Pinpoint the cell where the given text exists, returning its [X, Y] midpoint coordinate. 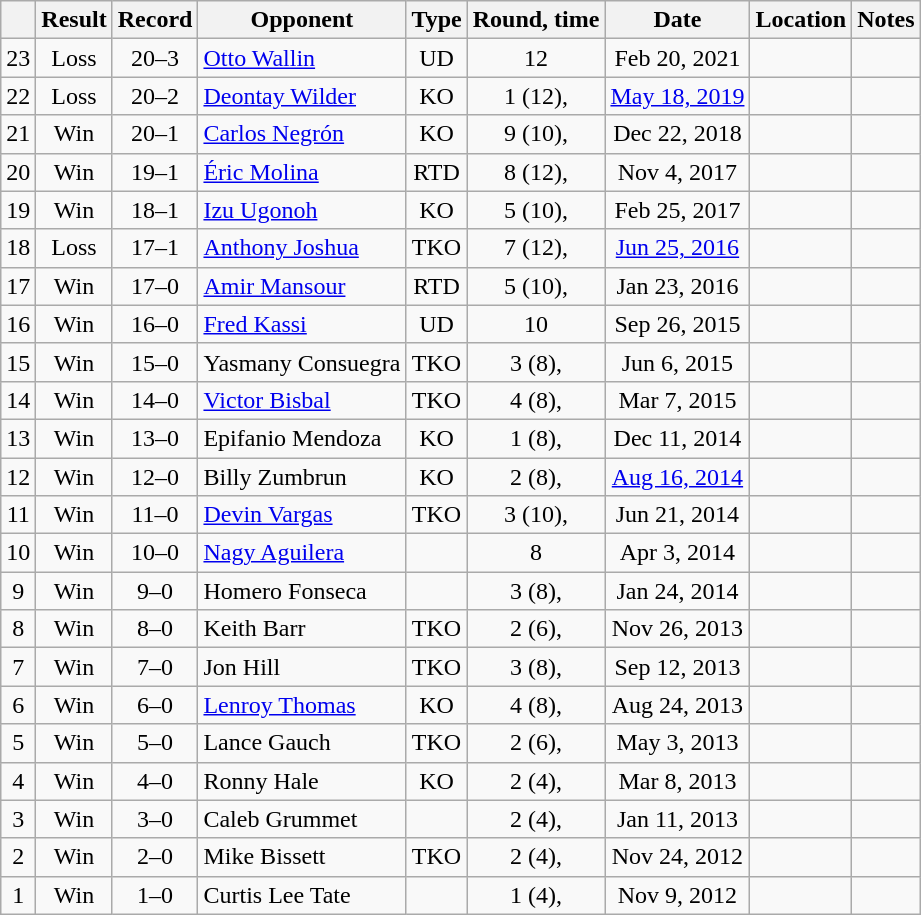
Fred Kassi [302, 324]
20–2 [155, 96]
18 [18, 248]
5 [18, 743]
Jan 23, 2016 [678, 286]
Aug 16, 2014 [678, 477]
Jun 21, 2014 [678, 515]
Nov 24, 2012 [678, 857]
Amir Mansour [302, 286]
1 [18, 895]
18–1 [155, 210]
2 (8), [536, 477]
Jon Hill [302, 667]
Keith Barr [302, 629]
17–1 [155, 248]
Izu Ugonoh [302, 210]
6–0 [155, 705]
Curtis Lee Tate [302, 895]
Nagy Aguilera [302, 553]
4–0 [155, 781]
3 (10), [536, 515]
21 [18, 134]
8 (12), [536, 172]
Epifanio Mendoza [302, 438]
6 [18, 705]
Sep 12, 2013 [678, 667]
Yasmany Consuegra [302, 362]
9–0 [155, 591]
Lenroy Thomas [302, 705]
4 [18, 781]
Opponent [302, 20]
17 [18, 286]
13 [18, 438]
Type [436, 20]
Record [155, 20]
16–0 [155, 324]
1–0 [155, 895]
7–0 [155, 667]
Result [74, 20]
Nov 26, 2013 [678, 629]
15 [18, 362]
14 [18, 400]
Lance Gauch [302, 743]
19 [18, 210]
15–0 [155, 362]
9 (10), [536, 134]
Mar 7, 2015 [678, 400]
14–0 [155, 400]
May 3, 2013 [678, 743]
Jun 6, 2015 [678, 362]
Aug 24, 2013 [678, 705]
Carlos Negrón [302, 134]
9 [18, 591]
Jan 24, 2014 [678, 591]
Feb 20, 2021 [678, 58]
Feb 25, 2017 [678, 210]
Jan 11, 2013 [678, 819]
2 [18, 857]
May 18, 2019 [678, 96]
Caleb Grummet [302, 819]
Sep 26, 2015 [678, 324]
7 [18, 667]
Nov 4, 2017 [678, 172]
20 [18, 172]
12–0 [155, 477]
Ronny Hale [302, 781]
Devin Vargas [302, 515]
Dec 11, 2014 [678, 438]
Otto Wallin [302, 58]
16 [18, 324]
Location [801, 20]
Victor Bisbal [302, 400]
2–0 [155, 857]
20–3 [155, 58]
Deontay Wilder [302, 96]
19–1 [155, 172]
1 (12), [536, 96]
7 (12), [536, 248]
Homero Fonseca [302, 591]
20–1 [155, 134]
Notes [886, 20]
11 [18, 515]
Apr 3, 2014 [678, 553]
13–0 [155, 438]
Jun 25, 2016 [678, 248]
3 [18, 819]
8–0 [155, 629]
Round, time [536, 20]
11–0 [155, 515]
1 (4), [536, 895]
Mar 8, 2013 [678, 781]
Mike Bissett [302, 857]
23 [18, 58]
Anthony Joshua [302, 248]
5–0 [155, 743]
1 (8), [536, 438]
Éric Molina [302, 172]
3–0 [155, 819]
22 [18, 96]
Nov 9, 2012 [678, 895]
10–0 [155, 553]
Date [678, 20]
17–0 [155, 286]
Dec 22, 2018 [678, 134]
Billy Zumbrun [302, 477]
